Return the [X, Y] coordinate for the center point of the cell that contains the specified text.  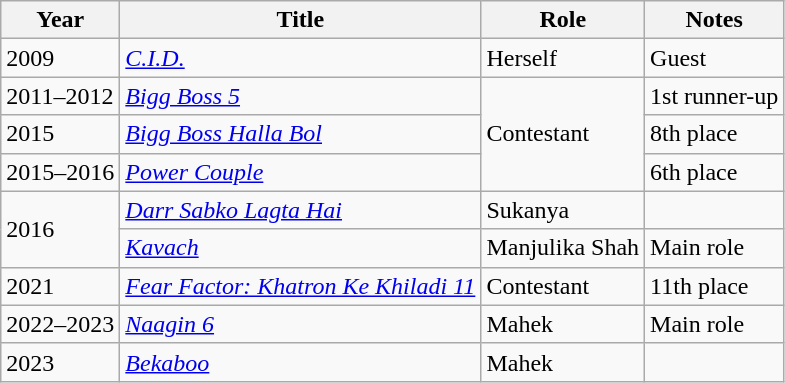
Darr Sabko Lagta Hai [300, 210]
Power Couple [300, 172]
Year [60, 20]
C.I.D. [300, 58]
2015 [60, 134]
Guest [714, 58]
Role [563, 20]
Bigg Boss Halla Bol [300, 134]
2015–2016 [60, 172]
2016 [60, 229]
Title [300, 20]
Bekaboo [300, 362]
Herself [563, 58]
2023 [60, 362]
11th place [714, 286]
Fear Factor: Khatron Ke Khiladi 11 [300, 286]
6th place [714, 172]
Manjulika Shah [563, 248]
Bigg Boss 5 [300, 96]
Sukanya [563, 210]
2021 [60, 286]
8th place [714, 134]
1st runner-up [714, 96]
Naagin 6 [300, 324]
2009 [60, 58]
2022–2023 [60, 324]
Notes [714, 20]
Kavach [300, 248]
2011–2012 [60, 96]
